Capture the cell that displays the provided text and extract its (X, Y) central coordinate. 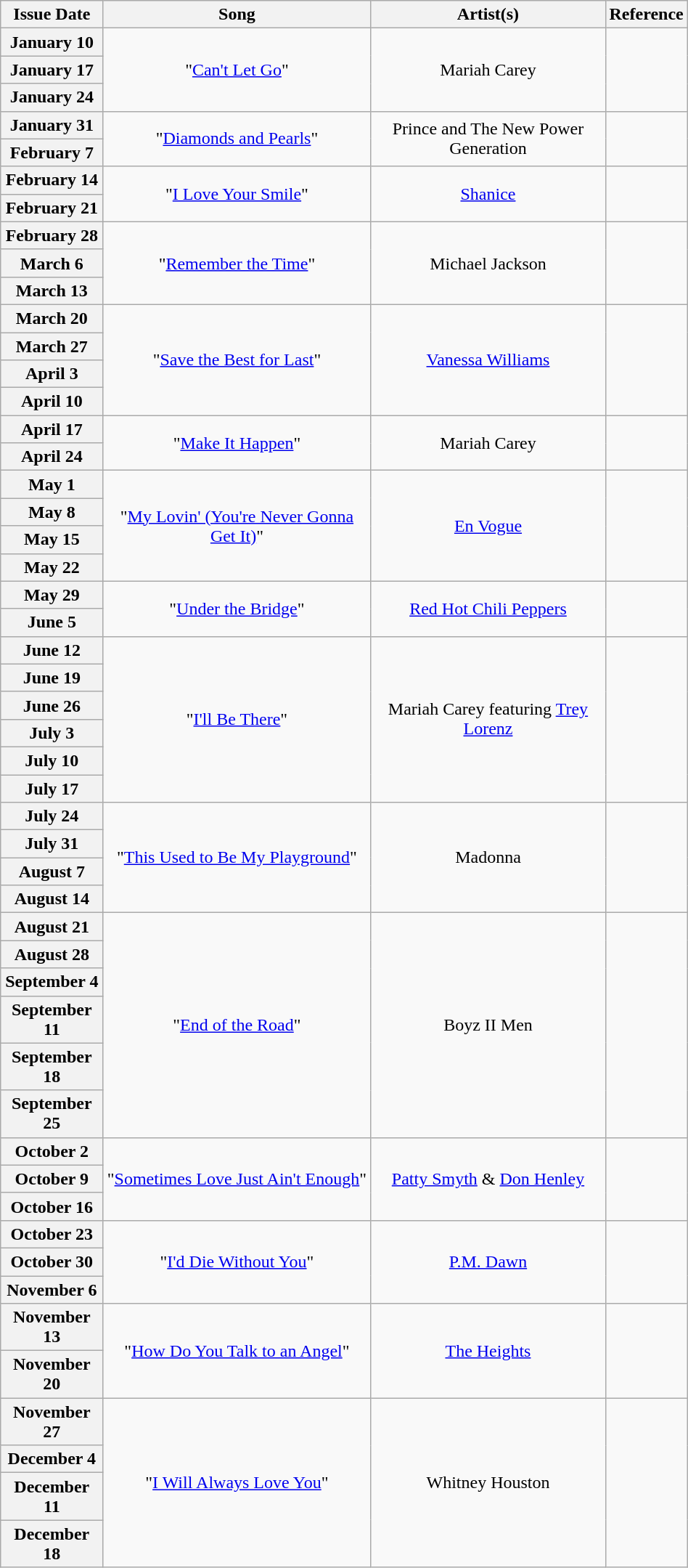
November 13 (52, 1328)
May 8 (52, 512)
"I Will Always Love You" (237, 1483)
"I'll Be There" (237, 719)
October 9 (52, 1179)
P.M. Dawn (488, 1262)
Song (237, 15)
Boyz II Men (488, 1025)
Red Hot Chili Peppers (488, 609)
March 27 (52, 346)
"I Love Your Smile" (237, 194)
September 25 (52, 1114)
"Save the Best for Last" (237, 359)
August 21 (52, 927)
May 1 (52, 484)
Vanessa Williams (488, 359)
"My Lovin' (You're Never Gonna Get It)" (237, 526)
September 18 (52, 1066)
October 2 (52, 1151)
January 17 (52, 70)
Artist(s) (488, 15)
Issue Date (52, 15)
April 3 (52, 374)
November 27 (52, 1422)
January 24 (52, 97)
Whitney Houston (488, 1483)
June 26 (52, 705)
July 3 (52, 733)
Reference (646, 15)
May 22 (52, 567)
December 18 (52, 1544)
November 20 (52, 1374)
"This Used to Be My Playground" (237, 858)
March 6 (52, 263)
"Sometimes Love Just Ain't Enough" (237, 1179)
September 4 (52, 982)
January 31 (52, 125)
November 6 (52, 1289)
February 21 (52, 208)
January 10 (52, 42)
February 7 (52, 153)
October 30 (52, 1262)
"How Do You Talk to an Angel" (237, 1351)
July 24 (52, 816)
August 28 (52, 954)
Patty Smyth & Don Henley (488, 1179)
July 31 (52, 844)
June 5 (52, 622)
The Heights (488, 1351)
Madonna (488, 858)
October 23 (52, 1234)
"Under the Bridge" (237, 609)
October 16 (52, 1206)
En Vogue (488, 526)
Michael Jackson (488, 263)
December 11 (52, 1496)
April 10 (52, 402)
August 14 (52, 899)
August 7 (52, 872)
July 10 (52, 760)
"Can't Let Go" (237, 70)
July 17 (52, 788)
April 24 (52, 457)
March 20 (52, 318)
Prince and The New Power Generation (488, 139)
"End of the Road" (237, 1025)
May 15 (52, 540)
"Make It Happen" (237, 443)
Mariah Carey featuring Trey Lorenz (488, 719)
Shanice (488, 194)
"I'd Die Without You" (237, 1262)
September 11 (52, 1020)
"Diamonds and Pearls" (237, 139)
February 14 (52, 180)
June 12 (52, 650)
April 17 (52, 429)
March 13 (52, 291)
May 29 (52, 595)
December 4 (52, 1459)
June 19 (52, 678)
February 28 (52, 235)
"Remember the Time" (237, 263)
